Capture the cell that displays the provided text and extract its [X, Y] central coordinate. 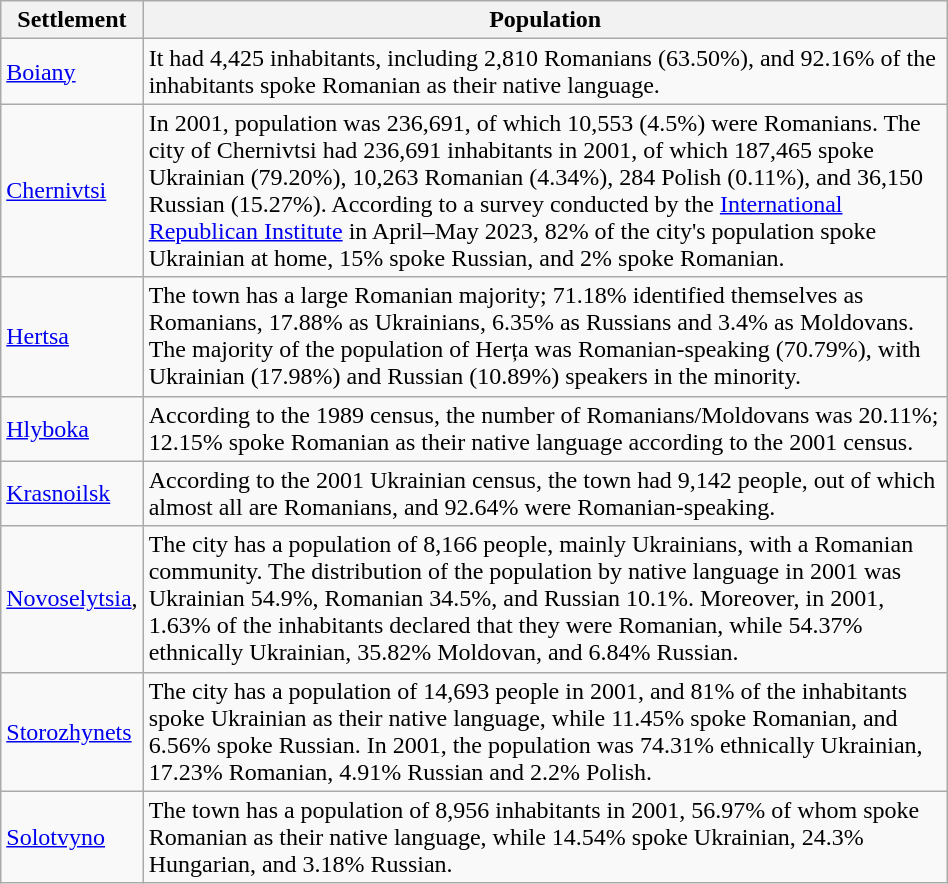
According to the 2001 Ukrainian census, the town had 9,142 people, out of which almost all are Romanians, and 92.64% were Romanian-speaking. [545, 494]
Novoselytsia, [72, 599]
Boiany [72, 72]
Hertsa [72, 336]
Solotvyno [72, 837]
It had 4,425 inhabitants, including 2,810 Romanians (63.50%), and 92.16% of the inhabitants spoke Romanian as their native language. [545, 72]
Hlyboka [72, 428]
Population [545, 20]
Chernivtsi [72, 190]
Krasnoilsk [72, 494]
Settlement [72, 20]
Storozhynets [72, 732]
